Return [X, Y] of the center of cell containing provided text 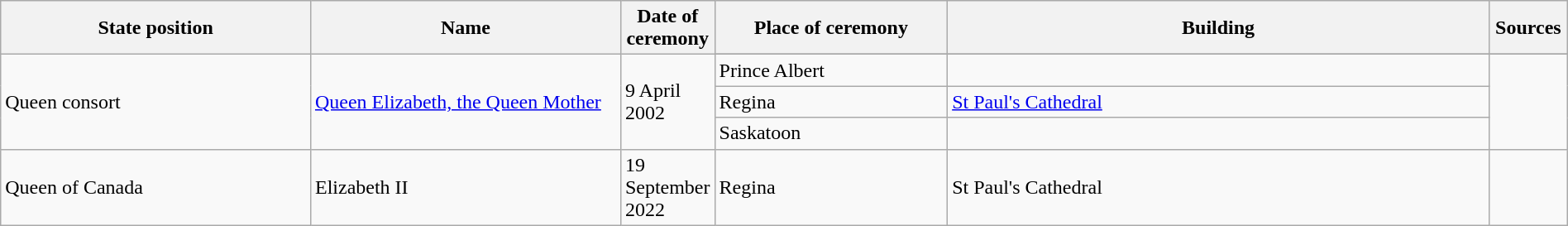
Elizabeth II [465, 187]
Place of ceremony [831, 28]
19 September 2022 [667, 187]
Sources [1528, 28]
Saskatoon [831, 133]
9 April 2002 [667, 102]
Name [465, 28]
State position [155, 28]
Queen Elizabeth, the Queen Mother [465, 102]
Queen of Canada [155, 187]
Building [1219, 28]
Queen consort [155, 102]
Prince Albert [831, 70]
Date of ceremony [667, 28]
